Extract the (X, Y) coordinate from the center of the cell holding the provided text.  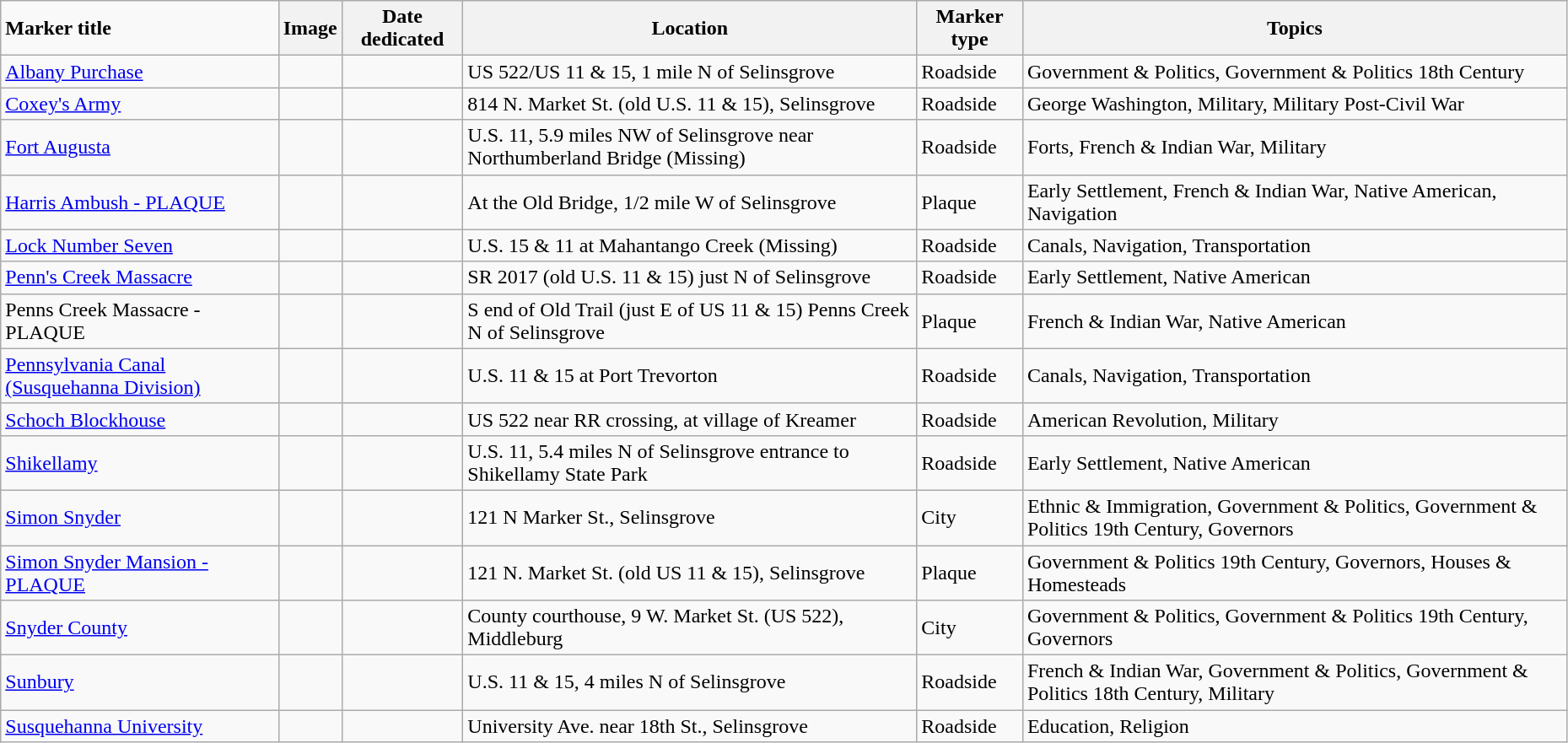
French & Indian War, Government & Politics, Government & Politics 18th Century, Military (1294, 683)
Marker title (140, 29)
U.S. 11 & 15 at Port Trevorton (690, 376)
Simon Snyder (140, 518)
Ethnic & Immigration, Government & Politics, Government & Politics 19th Century, Governors (1294, 518)
Snyder County (140, 627)
U.S. 11, 5.9 miles NW of Selinsgrove near Northumberland Bridge (Missing) (690, 147)
George Washington, Military, Military Post-Civil War (1294, 104)
Topics (1294, 29)
Lock Number Seven (140, 245)
Schoch Blockhouse (140, 419)
Forts, French & Indian War, Military (1294, 147)
Simon Snyder Mansion - PLAQUE (140, 572)
Early Settlement, French & Indian War, Native American, Navigation (1294, 202)
Government & Politics 19th Century, Governors, Houses & Homesteads (1294, 572)
Penns Creek Massacre - PLAQUE (140, 320)
U.S. 15 & 11 at Mahantango Creek (Missing) (690, 245)
121 N Marker St., Selinsgrove (690, 518)
Date dedicated (402, 29)
American Revolution, Military (1294, 419)
Harris Ambush - PLAQUE (140, 202)
Coxey's Army (140, 104)
U.S. 11, 5.4 miles N of Selinsgrove entrance to Shikellamy State Park (690, 462)
Government & Politics, Government & Politics 18th Century (1294, 72)
U.S. 11 & 15, 4 miles N of Selinsgrove (690, 683)
Pennsylvania Canal (Susquehanna Division) (140, 376)
Location (690, 29)
University Ave. near 18th St., Selinsgrove (690, 726)
Government & Politics, Government & Politics 19th Century, Governors (1294, 627)
Susquehanna University (140, 726)
At the Old Bridge, 1/2 mile W of Selinsgrove (690, 202)
SR 2017 (old U.S. 11 & 15) just N of Selinsgrove (690, 277)
Education, Religion (1294, 726)
Sunbury (140, 683)
County courthouse, 9 W. Market St. (US 522), Middleburg (690, 627)
Shikellamy (140, 462)
Fort Augusta (140, 147)
814 N. Market St. (old U.S. 11 & 15), Selinsgrove (690, 104)
Penn's Creek Massacre (140, 277)
US 522 near RR crossing, at village of Kreamer (690, 419)
S end of Old Trail (just E of US 11 & 15) Penns Creek N of Selinsgrove (690, 320)
Albany Purchase (140, 72)
Image (310, 29)
Marker type (970, 29)
French & Indian War, Native American (1294, 320)
US 522/US 11 & 15, 1 mile N of Selinsgrove (690, 72)
121 N. Market St. (old US 11 & 15), Selinsgrove (690, 572)
